For the text-containing cell, return its midpoint in (x, y) coordinate format. 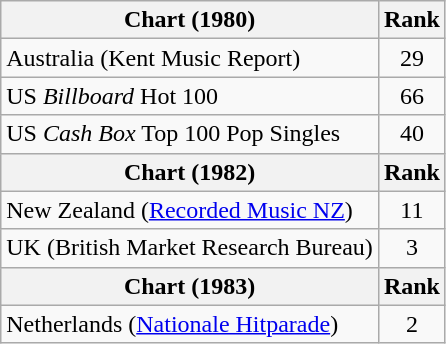
2 (412, 324)
Chart (1982) (190, 172)
66 (412, 96)
UK (British Market Research Bureau) (190, 248)
US Cash Box Top 100 Pop Singles (190, 134)
40 (412, 134)
Australia (Kent Music Report) (190, 58)
Chart (1980) (190, 20)
11 (412, 210)
29 (412, 58)
Chart (1983) (190, 286)
US Billboard Hot 100 (190, 96)
New Zealand (Recorded Music NZ) (190, 210)
3 (412, 248)
Netherlands (Nationale Hitparade) (190, 324)
